Return the [X, Y] coordinate for the center point of the cell that contains the specified text.  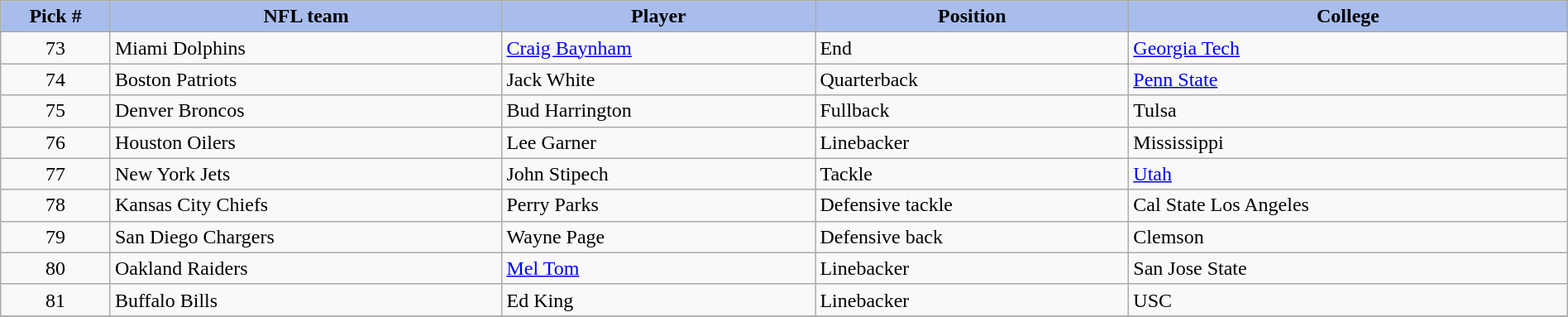
Tulsa [1348, 111]
Position [973, 17]
80 [56, 268]
Defensive tackle [973, 205]
Craig Baynham [658, 48]
Kansas City Chiefs [306, 205]
76 [56, 142]
Oakland Raiders [306, 268]
77 [56, 174]
Quarterback [973, 79]
Defensive back [973, 237]
Mississippi [1348, 142]
Jack White [658, 79]
End [973, 48]
81 [56, 300]
San Jose State [1348, 268]
Tackle [973, 174]
Cal State Los Angeles [1348, 205]
New York Jets [306, 174]
Lee Garner [658, 142]
NFL team [306, 17]
Bud Harrington [658, 111]
Miami Dolphins [306, 48]
Perry Parks [658, 205]
Fullback [973, 111]
Penn State [1348, 79]
Utah [1348, 174]
Ed King [658, 300]
Boston Patriots [306, 79]
Player [658, 17]
74 [56, 79]
73 [56, 48]
John Stipech [658, 174]
Houston Oilers [306, 142]
San Diego Chargers [306, 237]
Buffalo Bills [306, 300]
Clemson [1348, 237]
75 [56, 111]
College [1348, 17]
Georgia Tech [1348, 48]
Denver Broncos [306, 111]
USC [1348, 300]
79 [56, 237]
Pick # [56, 17]
78 [56, 205]
Wayne Page [658, 237]
Mel Tom [658, 268]
